Determine the [X, Y] coordinate at the center of the cell enclosing the given text.  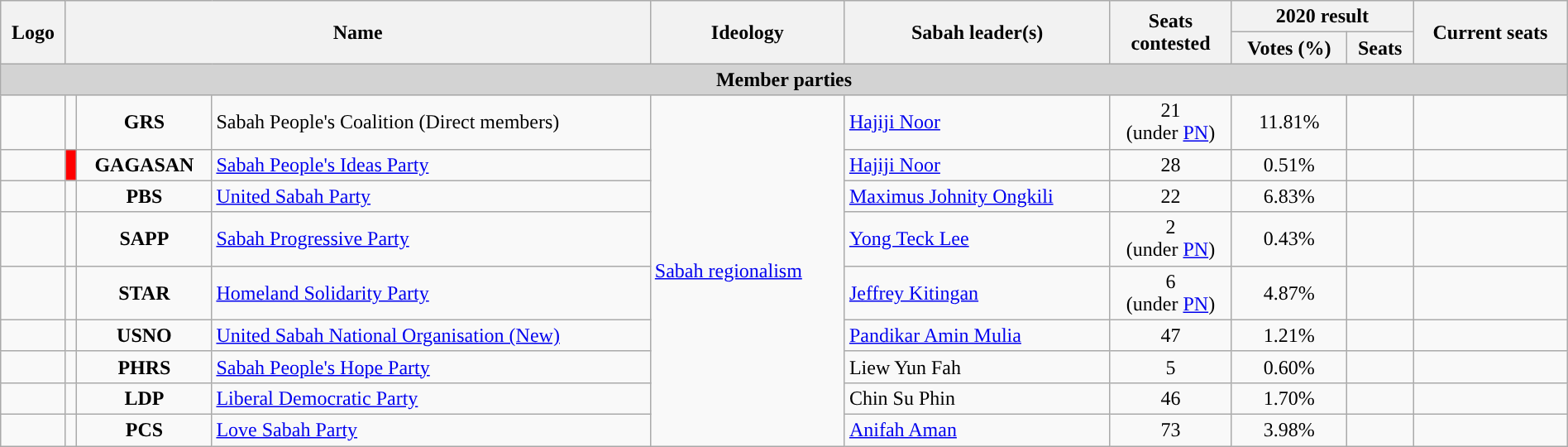
2(under PN) [1171, 238]
PBS [144, 196]
Logo [33, 32]
Yong Teck Lee [978, 238]
SAPP [144, 238]
Current seats [1490, 32]
Pandikar Amin Mulia [978, 335]
11.81% [1288, 123]
Sabah Progressive Party [431, 238]
Love Sabah Party [431, 430]
1.70% [1288, 398]
GAGASAN [144, 165]
Seatscontested [1171, 32]
Jeffrey Kitingan [978, 293]
LDP [144, 398]
6(under PN) [1171, 293]
PHRS [144, 367]
Anifah Aman [978, 430]
4.87% [1288, 293]
2020 result [1322, 17]
0.60% [1288, 367]
Maximus Johnity Ongkili [978, 196]
3.98% [1288, 430]
Sabah People's Coalition (Direct members) [431, 123]
Sabah People's Ideas Party [431, 165]
PCS [144, 430]
Liew Yun Fah [978, 367]
46 [1171, 398]
Seats [1380, 48]
STAR [144, 293]
Chin Su Phin [978, 398]
73 [1171, 430]
Sabah regionalism [748, 271]
6.83% [1288, 196]
Sabah leader(s) [978, 32]
Ideology [748, 32]
Name [357, 32]
5 [1171, 367]
Liberal Democratic Party [431, 398]
Member parties [784, 79]
1.21% [1288, 335]
28 [1171, 165]
GRS [144, 123]
22 [1171, 196]
21(under PN) [1171, 123]
0.51% [1288, 165]
47 [1171, 335]
Votes (%) [1288, 48]
United Sabah Party [431, 196]
Homeland Solidarity Party [431, 293]
USNO [144, 335]
Sabah People's Hope Party [431, 367]
0.43% [1288, 238]
United Sabah National Organisation (New) [431, 335]
